Output the [X, Y] coordinate of the center of the cell containing the given text.  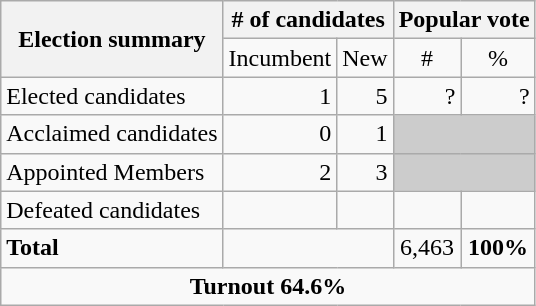
Popular vote [464, 20]
2 [280, 172]
3 [365, 172]
# of candidates [308, 20]
Elected candidates [112, 96]
0 [280, 134]
Defeated candidates [112, 210]
Turnout 64.6% [268, 286]
New [365, 58]
100% [498, 248]
Total [112, 248]
# [427, 58]
Acclaimed candidates [112, 134]
Appointed Members [112, 172]
5 [365, 96]
Incumbent [280, 58]
% [498, 58]
Election summary [112, 39]
6,463 [427, 248]
